Return (X, Y) of the center of cell containing provided text 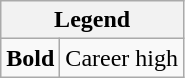
Legend (92, 20)
Bold (30, 58)
Career high (122, 58)
